Provide the (X, Y) coordinate of the cell's center where the given text is located.  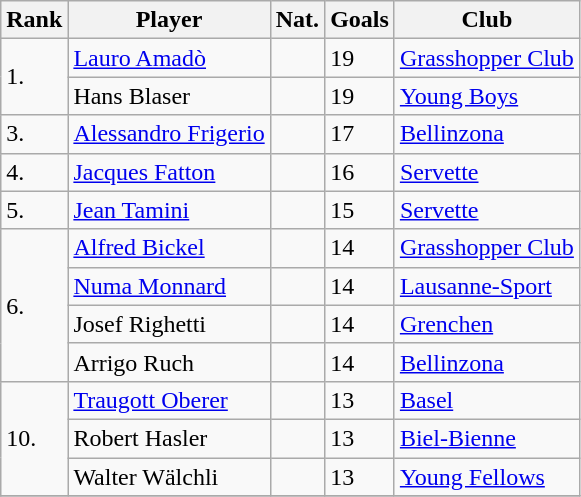
Josef Righetti (169, 324)
Jean Tamini (169, 210)
Robert Hasler (169, 438)
Young Boys (486, 96)
3. (34, 134)
Rank (34, 20)
Hans Blaser (169, 96)
17 (360, 134)
Alessandro Frigerio (169, 134)
Numa Monnard (169, 286)
Lauro Amadò (169, 58)
Player (169, 20)
10. (34, 438)
Club (486, 20)
Jacques Fatton (169, 172)
4. (34, 172)
16 (360, 172)
Lausanne-Sport (486, 286)
Grenchen (486, 324)
Basel (486, 400)
Young Fellows (486, 477)
Biel-Bienne (486, 438)
1. (34, 77)
Walter Wälchli (169, 477)
Arrigo Ruch (169, 362)
5. (34, 210)
Alfred Bickel (169, 248)
Traugott Oberer (169, 400)
Goals (360, 20)
15 (360, 210)
Nat. (297, 20)
6. (34, 305)
